Find where the given text appears and provide that cell's center as (x, y) coordinate. 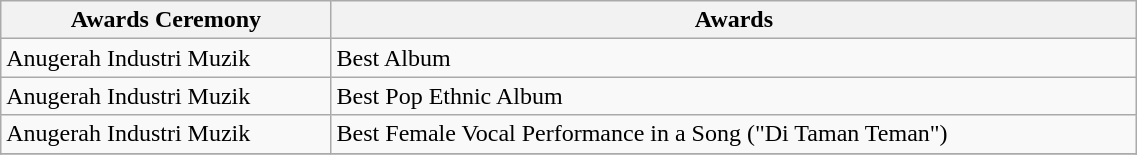
Awards (734, 20)
Best Female Vocal Performance in a Song ("Di Taman Teman") (734, 134)
Awards Ceremony (166, 20)
Best Pop Ethnic Album (734, 96)
Best Album (734, 58)
